Identify which cell holds the provided text, then report its (X, Y) central coordinate. 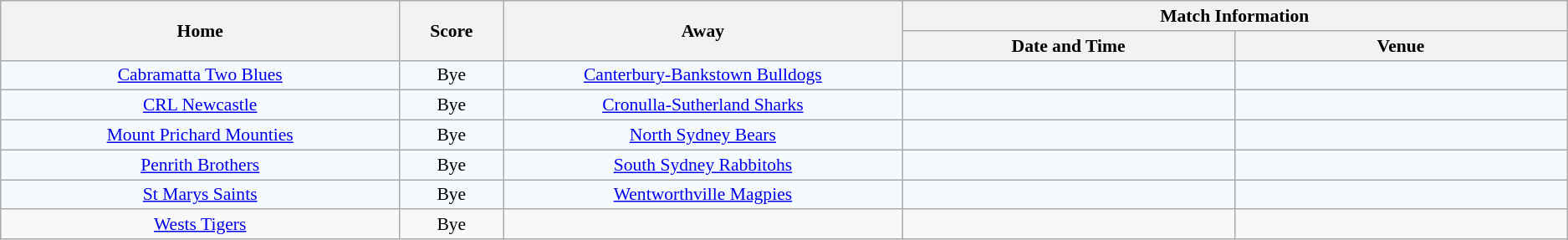
Date and Time (1069, 46)
Match Information (1234, 16)
Venue (1400, 46)
Score (452, 30)
Wentworthville Magpies (702, 195)
Cronulla-Sutherland Sharks (702, 105)
Mount Prichard Mounties (201, 135)
CRL Newcastle (201, 105)
Cabramatta Two Blues (201, 75)
Wests Tigers (201, 225)
St Marys Saints (201, 195)
North Sydney Bears (702, 135)
South Sydney Rabbitohs (702, 165)
Away (702, 30)
Penrith Brothers (201, 165)
Home (201, 30)
Canterbury-Bankstown Bulldogs (702, 75)
